Capture the cell that displays the provided text and extract its (X, Y) central coordinate. 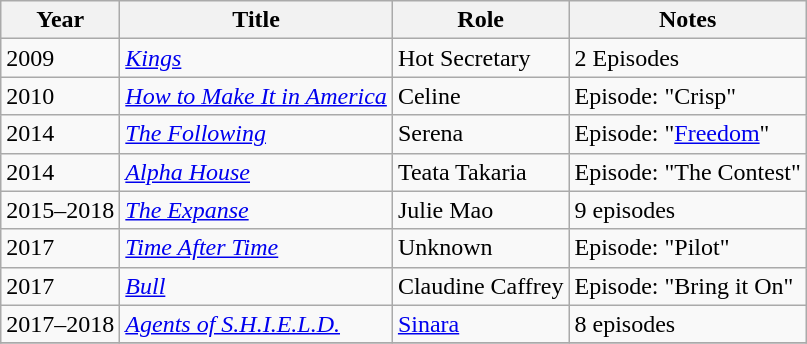
Episode: "Pilot" (688, 248)
8 episodes (688, 324)
2010 (60, 96)
Year (60, 20)
Agents of S.H.I.E.L.D. (256, 324)
Title (256, 20)
2 Episodes (688, 58)
Episode: "Crisp" (688, 96)
Episode: "Bring it On" (688, 286)
Julie Mao (480, 210)
2015–2018 (60, 210)
Teata Takaria (480, 172)
Bull (256, 286)
Kings (256, 58)
Serena (480, 134)
Alpha House (256, 172)
Role (480, 20)
Hot Secretary (480, 58)
Time After Time (256, 248)
9 episodes (688, 210)
Episode: "Freedom" (688, 134)
Episode: "The Contest" (688, 172)
How to Make It in America (256, 96)
2017–2018 (60, 324)
The Expanse (256, 210)
Unknown (480, 248)
Claudine Caffrey (480, 286)
2009 (60, 58)
The Following (256, 134)
Sinara (480, 324)
Celine (480, 96)
Notes (688, 20)
